Capture the cell that displays the provided text and extract its (x, y) central coordinate. 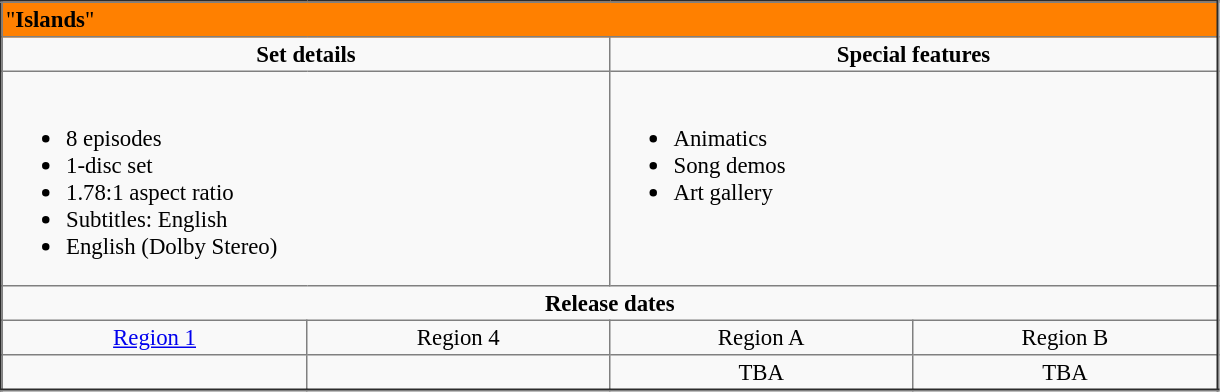
"Islands" (610, 20)
Set details (306, 54)
Region 1 (154, 338)
Region 4 (458, 338)
Region A (762, 338)
AnimaticsSong demosArt gallery (914, 178)
Release dates (610, 303)
Special features (914, 54)
Region B (1066, 338)
8 episodes1-disc set1.78:1 aspect ratioSubtitles: EnglishEnglish (Dolby Stereo) (306, 178)
